Search for the cell housing the specified text and yield its [x, y] center coordinate. 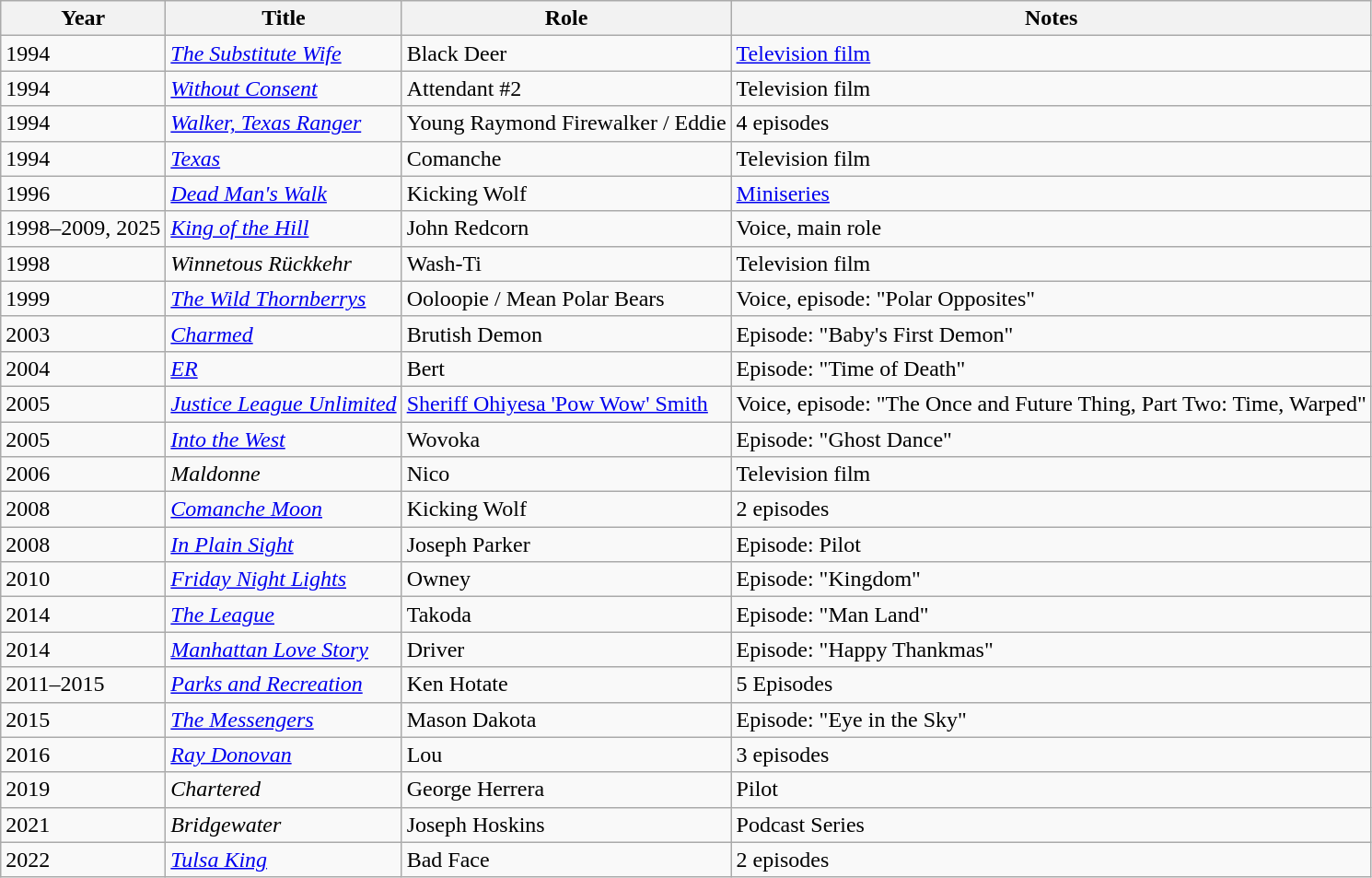
Attendant #2 [566, 88]
Friday Night Lights [284, 579]
George Herrera [566, 790]
King of the Hill [284, 228]
Lou [566, 755]
The Substitute Wife [284, 53]
Episode: Pilot [1052, 544]
Miniseries [1052, 193]
Joseph Hoskins [566, 825]
Brutish Demon [566, 334]
Episode: "Eye in the Sky" [1052, 720]
1998 [83, 263]
Chartered [284, 790]
Voice, episode: "Polar Opposites" [1052, 299]
Year [83, 18]
ER [284, 369]
2019 [83, 790]
Sheriff Ohiyesa 'Pow Wow' Smith [566, 404]
Episode: "Man Land" [1052, 615]
2015 [83, 720]
Winnetous Rückkehr [284, 263]
5 Episodes [1052, 685]
Ooloopie / Mean Polar Bears [566, 299]
Into the West [284, 439]
Takoda [566, 615]
The Wild Thornberrys [284, 299]
Bad Face [566, 860]
Dead Man's Walk [284, 193]
2021 [83, 825]
2003 [83, 334]
2004 [83, 369]
Podcast Series [1052, 825]
Nico [566, 474]
1998–2009, 2025 [83, 228]
Wash-Ti [566, 263]
Joseph Parker [566, 544]
Justice League Unlimited [284, 404]
Wovoka [566, 439]
Without Consent [284, 88]
2016 [83, 755]
Owney [566, 579]
The League [284, 615]
Black Deer [566, 53]
Notes [1052, 18]
Comanche Moon [284, 509]
Bridgewater [284, 825]
2006 [83, 474]
Episode: "Happy Thankmas" [1052, 650]
Episode: "Ghost Dance" [1052, 439]
Walker, Texas Ranger [284, 123]
Bert [566, 369]
Voice, episode: "The Once and Future Thing, Part Two: Time, Warped" [1052, 404]
Episode: "Time of Death" [1052, 369]
Episode: "Kingdom" [1052, 579]
Title [284, 18]
Voice, main role [1052, 228]
Mason Dakota [566, 720]
Pilot [1052, 790]
In Plain Sight [284, 544]
4 episodes [1052, 123]
Parks and Recreation [284, 685]
Ken Hotate [566, 685]
Young Raymond Firewalker / Eddie [566, 123]
Manhattan Love Story [284, 650]
John Redcorn [566, 228]
2010 [83, 579]
The Messengers [284, 720]
Tulsa King [284, 860]
2011–2015 [83, 685]
1996 [83, 193]
Comanche [566, 158]
1999 [83, 299]
Episode: "Baby's First Demon" [1052, 334]
Ray Donovan [284, 755]
Maldonne [284, 474]
Role [566, 18]
Driver [566, 650]
3 episodes [1052, 755]
2022 [83, 860]
Charmed [284, 334]
Texas [284, 158]
